Pinpoint the cell where the given text exists, returning its [X, Y] midpoint coordinate. 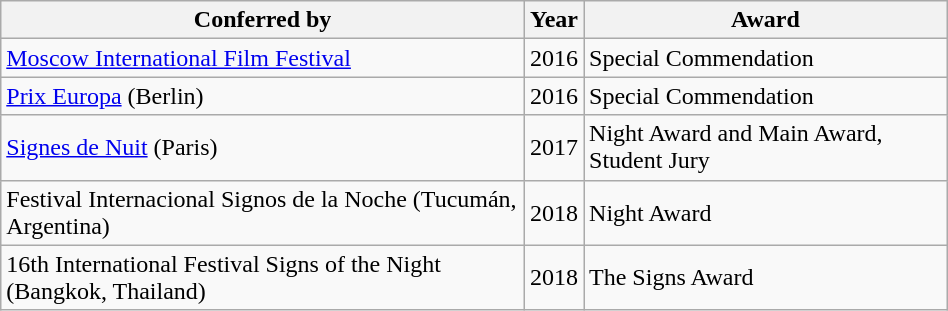
16th International Festival Signs of the Night (Bangkok, Thailand) [263, 278]
Night Award and Main Award, Student Jury [766, 148]
Moscow International Film Festival [263, 58]
2017 [554, 148]
Conferred by [263, 20]
Festival Internacional Signos de la Noche (Tucumán, Argentina) [263, 212]
Year [554, 20]
Prix Europa (Berlin) [263, 96]
Night Award [766, 212]
The Signs Award [766, 278]
Award [766, 20]
Signes de Nuit (Paris) [263, 148]
